Provide the (X, Y) coordinate of the cell's center where the given text is located.  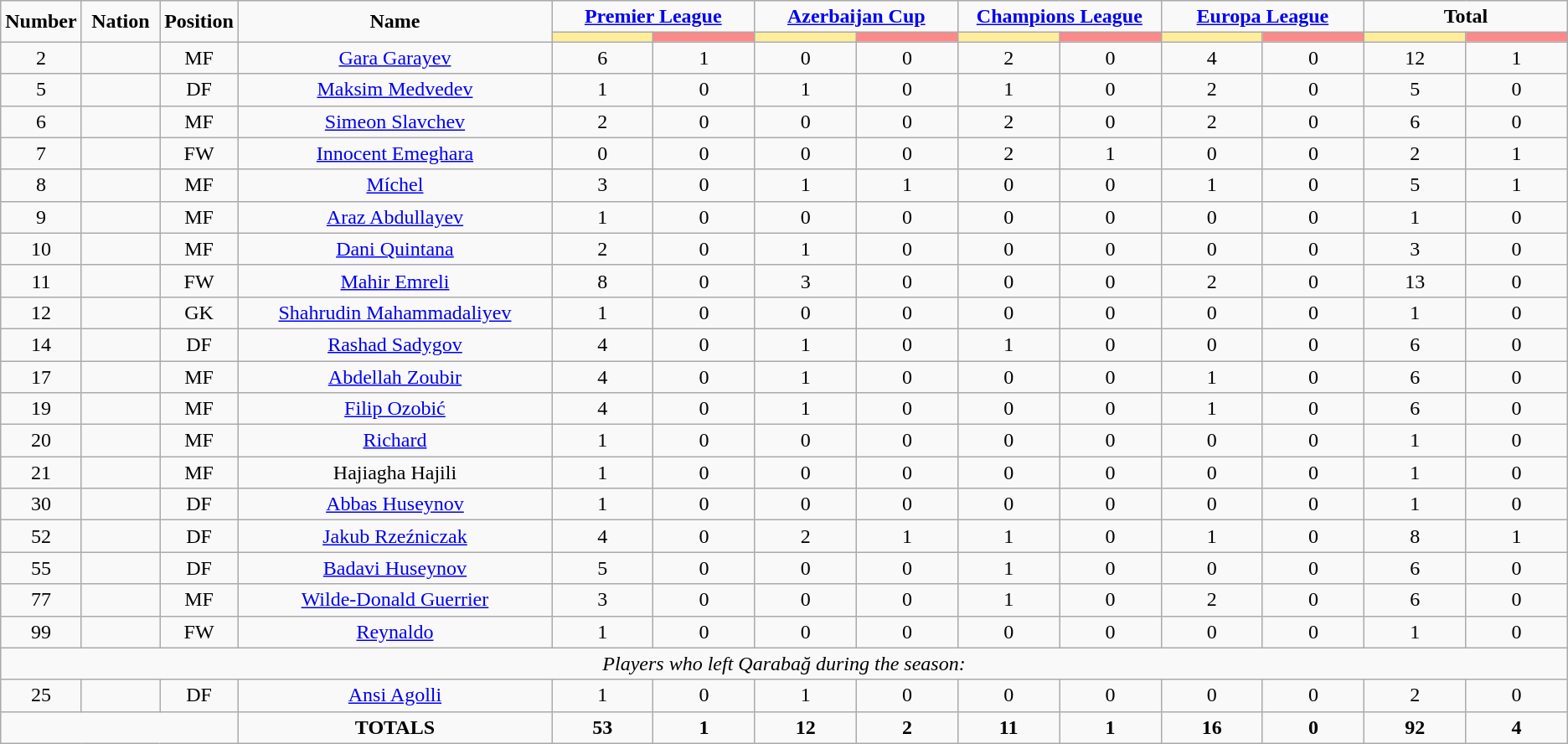
14 (41, 344)
Name (395, 22)
Europa League (1263, 17)
Richard (395, 441)
Araz Abdullayev (395, 217)
9 (41, 217)
52 (41, 536)
Azerbaijan Cup (856, 17)
Number (41, 22)
25 (41, 695)
77 (41, 600)
Reynaldo (395, 632)
Champions League (1060, 17)
Filip Ozobić (395, 409)
Premier League (653, 17)
Jakub Rzeźniczak (395, 536)
Dani Quintana (395, 249)
Maksim Medvedev (395, 90)
30 (41, 504)
99 (41, 632)
13 (1416, 281)
Mahir Emreli (395, 281)
TOTALS (395, 727)
Ansi Agolli (395, 695)
GK (199, 313)
Badavi Huseynov (395, 568)
Abdellah Zoubir (395, 376)
Position (199, 22)
Players who left Qarabağ during the season: (784, 664)
Gara Garayev (395, 58)
Míchel (395, 185)
Simeon Slavchev (395, 121)
53 (601, 727)
Nation (121, 22)
20 (41, 441)
10 (41, 249)
Shahrudin Mahammadaliyev (395, 313)
Rashad Sadygov (395, 344)
Total (1466, 17)
92 (1416, 727)
19 (41, 409)
Innocent Emeghara (395, 153)
21 (41, 473)
Hajiagha Hajili (395, 473)
16 (1211, 727)
55 (41, 568)
17 (41, 376)
7 (41, 153)
Wilde-Donald Guerrier (395, 600)
Abbas Huseynov (395, 504)
